Extract the [x, y] coordinate from the center of the cell holding the provided text.  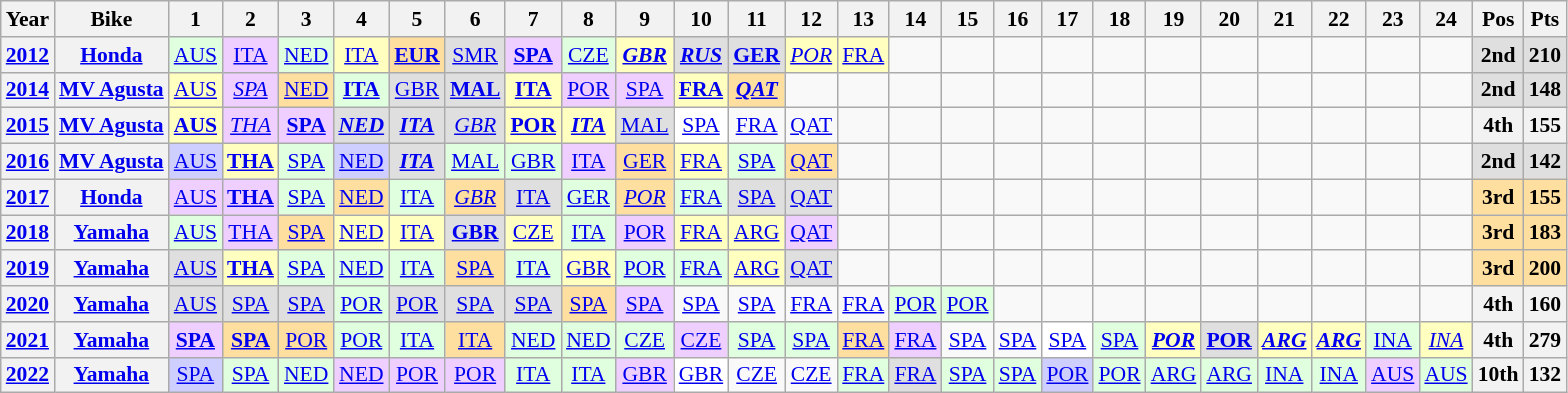
183 [1546, 233]
15 [967, 19]
Pos [1498, 19]
Pts [1546, 19]
142 [1546, 162]
2021 [28, 340]
132 [1546, 375]
SMR [475, 55]
13 [863, 19]
5 [417, 19]
148 [1546, 90]
Year [28, 19]
2020 [28, 304]
4 [361, 19]
1 [196, 19]
2012 [28, 55]
2019 [28, 269]
2015 [28, 126]
210 [1546, 55]
EUR [417, 55]
2018 [28, 233]
14 [915, 19]
2014 [28, 90]
12 [811, 19]
Bike [112, 19]
20 [1229, 19]
2 [250, 19]
RUS [702, 55]
16 [1018, 19]
10 [702, 19]
18 [1119, 19]
2022 [28, 375]
7 [533, 19]
2016 [28, 162]
3 [306, 19]
21 [1284, 19]
9 [645, 19]
23 [1392, 19]
11 [756, 19]
24 [1446, 19]
2017 [28, 197]
8 [588, 19]
279 [1546, 340]
200 [1546, 269]
10th [1498, 375]
6 [475, 19]
160 [1546, 304]
17 [1067, 19]
19 [1174, 19]
22 [1340, 19]
